Return (x, y) of the center of cell containing provided text 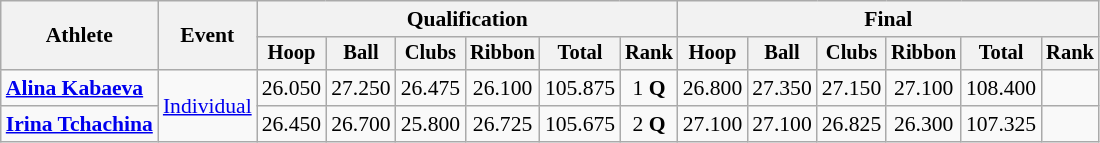
27.250 (360, 88)
26.725 (502, 124)
26.100 (502, 88)
105.875 (580, 88)
Qualification (468, 19)
Irina Tchachina (80, 124)
Individual (208, 106)
26.700 (360, 124)
26.450 (292, 124)
26.800 (712, 88)
Event (208, 36)
Final (888, 19)
27.350 (782, 88)
27.150 (852, 88)
1 Q (649, 88)
26.475 (430, 88)
Athlete (80, 36)
Alina Kabaeva (80, 88)
2 Q (649, 124)
105.675 (580, 124)
26.300 (924, 124)
107.325 (1001, 124)
25.800 (430, 124)
26.050 (292, 88)
108.400 (1001, 88)
26.825 (852, 124)
